Return the [x, y] coordinate for the center point of the cell that contains the specified text.  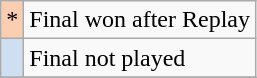
Final not played [140, 58]
* [12, 20]
Final won after Replay [140, 20]
